Return (x, y) of the center of cell containing provided text 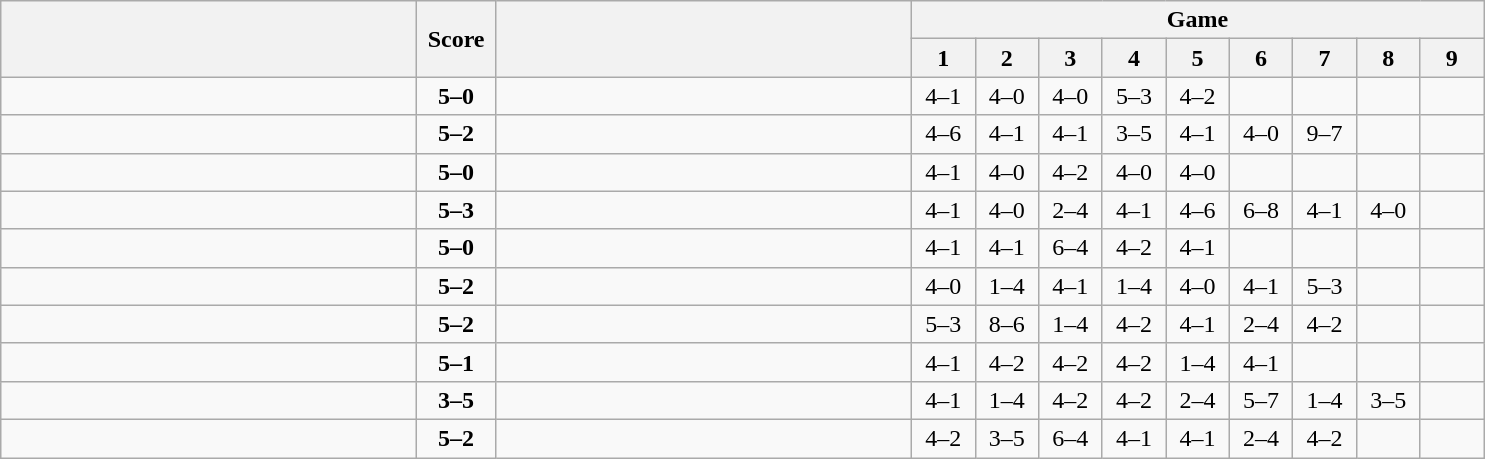
7 (1325, 58)
5 (1198, 58)
5–1 (456, 362)
3 (1071, 58)
6 (1261, 58)
8–6 (1007, 324)
9–7 (1325, 134)
2 (1007, 58)
6–8 (1261, 210)
1 (943, 58)
Score (456, 39)
8 (1388, 58)
9 (1452, 58)
4 (1134, 58)
Game (1197, 20)
5–7 (1261, 400)
